Identify which cell holds the provided text, then report its [X, Y] central coordinate. 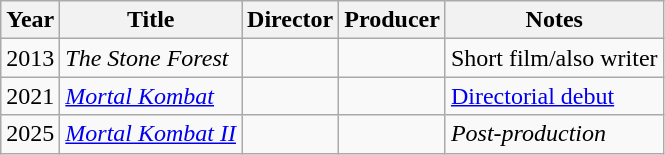
Mortal Kombat II [151, 134]
Producer [392, 20]
2021 [30, 96]
Directorial debut [554, 96]
Post-production [554, 134]
Notes [554, 20]
Short film/also writer [554, 58]
2025 [30, 134]
Year [30, 20]
Title [151, 20]
The Stone Forest [151, 58]
Director [290, 20]
2013 [30, 58]
Mortal Kombat [151, 96]
